Return [x, y] of the center of cell containing provided text 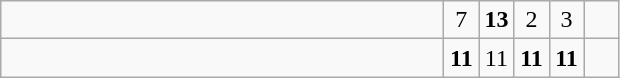
2 [532, 20]
13 [496, 20]
7 [462, 20]
3 [566, 20]
